Identify which cell holds the provided text, then report its (x, y) central coordinate. 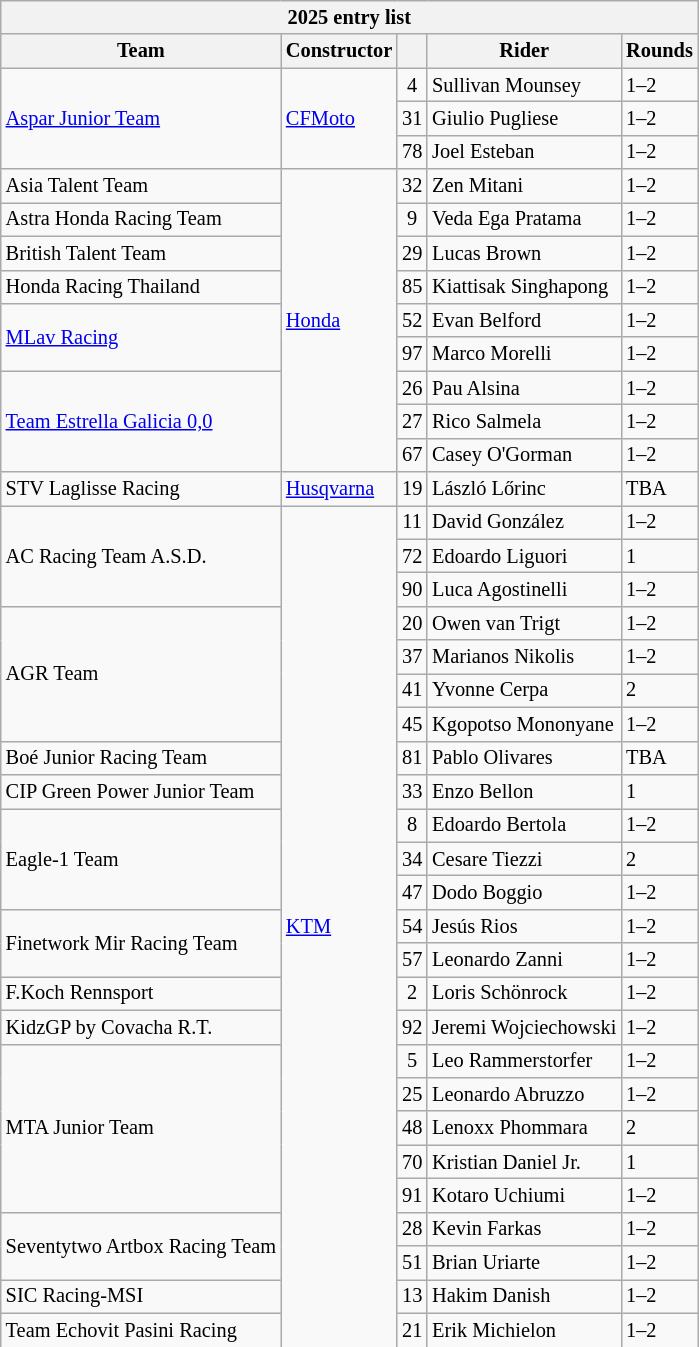
AGR Team (141, 674)
81 (412, 758)
Husqvarna (339, 489)
26 (412, 388)
F.Koch Rennsport (141, 993)
Seventytwo Artbox Racing Team (141, 1246)
8 (412, 825)
Kevin Farkas (524, 1229)
57 (412, 960)
20 (412, 623)
Leonardo Zanni (524, 960)
21 (412, 1330)
28 (412, 1229)
Kristian Daniel Jr. (524, 1162)
KidzGP by Covacha R.T. (141, 1027)
Honda (339, 320)
CIP Green Power Junior Team (141, 791)
Marianos Nikolis (524, 657)
Finetwork Mir Racing Team (141, 942)
37 (412, 657)
Eagle-1 Team (141, 858)
Lucas Brown (524, 253)
Pablo Olivares (524, 758)
4 (412, 85)
Team Estrella Galicia 0,0 (141, 422)
Rider (524, 51)
90 (412, 589)
52 (412, 320)
48 (412, 1128)
Cesare Tiezzi (524, 859)
Leonardo Abruzzo (524, 1094)
Yvonne Cerpa (524, 690)
31 (412, 118)
Jeremi Wojciechowski (524, 1027)
AC Racing Team A.S.D. (141, 556)
11 (412, 522)
2025 entry list (350, 17)
STV Laglisse Racing (141, 489)
David González (524, 522)
32 (412, 186)
72 (412, 556)
Joel Esteban (524, 152)
19 (412, 489)
CFMoto (339, 118)
Casey O'Gorman (524, 455)
Dodo Boggio (524, 892)
British Talent Team (141, 253)
27 (412, 421)
Jesús Rios (524, 926)
MTA Junior Team (141, 1128)
Aspar Junior Team (141, 118)
Pau Alsina (524, 388)
Edoardo Bertola (524, 825)
Rico Salmela (524, 421)
Kgopotso Mononyane (524, 724)
Owen van Trigt (524, 623)
41 (412, 690)
91 (412, 1195)
92 (412, 1027)
Veda Ega Pratama (524, 219)
Edoardo Liguori (524, 556)
Honda Racing Thailand (141, 287)
67 (412, 455)
29 (412, 253)
47 (412, 892)
Evan Belford (524, 320)
Zen Mitani (524, 186)
85 (412, 287)
Sullivan Mounsey (524, 85)
Luca Agostinelli (524, 589)
34 (412, 859)
Rounds (660, 51)
54 (412, 926)
Constructor (339, 51)
Marco Morelli (524, 354)
MLav Racing (141, 336)
László Lőrinc (524, 489)
9 (412, 219)
Loris Schönrock (524, 993)
Leo Rammerstorfer (524, 1061)
51 (412, 1263)
70 (412, 1162)
13 (412, 1296)
Asia Talent Team (141, 186)
Team Echovit Pasini Racing (141, 1330)
Brian Uriarte (524, 1263)
5 (412, 1061)
Hakim Danish (524, 1296)
Kotaro Uchiumi (524, 1195)
Kiattisak Singhapong (524, 287)
SIC Racing-MSI (141, 1296)
Astra Honda Racing Team (141, 219)
45 (412, 724)
Boé Junior Racing Team (141, 758)
Team (141, 51)
KTM (339, 926)
78 (412, 152)
Giulio Pugliese (524, 118)
Lenoxx Phommara (524, 1128)
25 (412, 1094)
33 (412, 791)
Erik Michielon (524, 1330)
97 (412, 354)
Enzo Bellon (524, 791)
